From the cell containing the given text, extract its center point as [X, Y] coordinate. 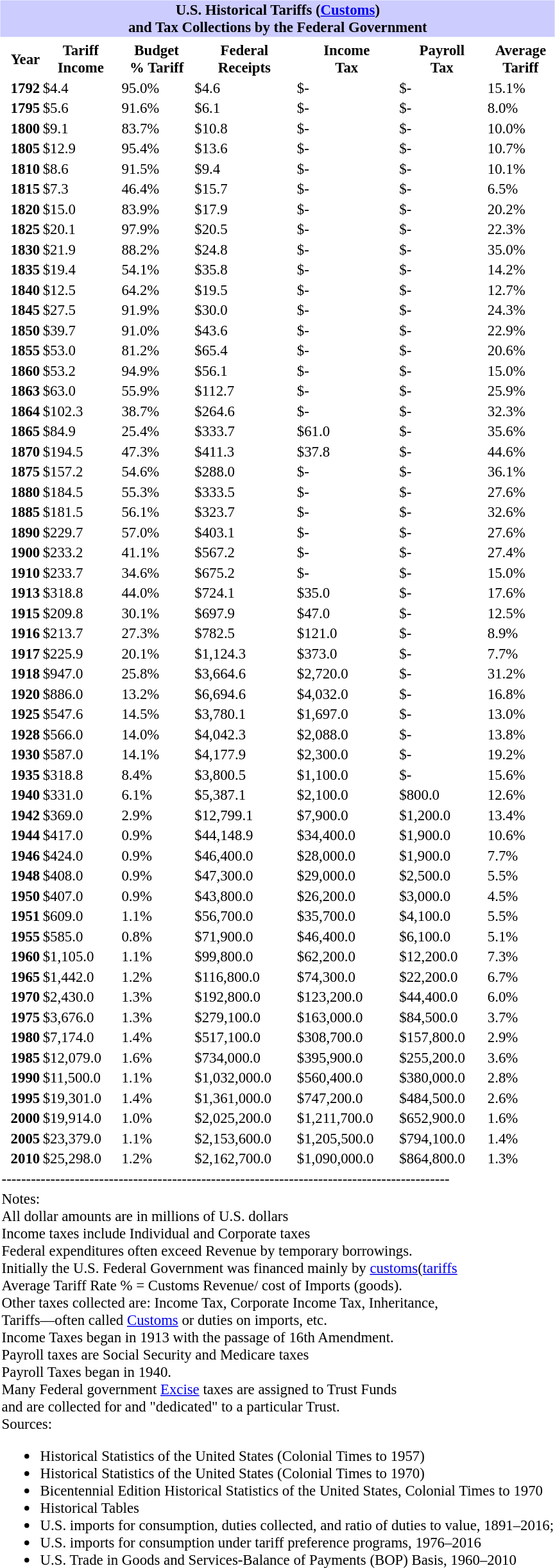
$116,800.0 [244, 977]
1845 [21, 310]
$26,200.0 [346, 896]
$1,090,000.0 [346, 1159]
$288.0 [244, 471]
$12.5 [81, 290]
$1,211,700.0 [346, 1118]
1860 [21, 371]
1940 [21, 795]
15.6% [520, 775]
$19,301.0 [81, 1098]
2005 [21, 1138]
32.6% [520, 512]
$800.0 [442, 795]
34.6% [157, 573]
$61.0 [346, 432]
1810 [21, 169]
1800 [21, 128]
95.0% [157, 88]
10.1% [520, 169]
3.6% [520, 1058]
1913 [21, 593]
$697.9 [244, 613]
1890 [21, 532]
$17.9 [244, 209]
$734,000.0 [244, 1058]
6.0% [520, 997]
12.6% [520, 795]
$22,200.0 [442, 977]
$408.0 [81, 875]
$9.4 [244, 169]
$209.8 [81, 613]
1918 [21, 674]
$560,400.0 [346, 1078]
U.S. Historical Tariffs (Customs)and Tax Collections by the Federal Government [277, 18]
1970 [21, 997]
$4,100.0 [442, 916]
$12,799.1 [244, 815]
91.6% [157, 108]
1875 [21, 471]
91.5% [157, 169]
38.7% [157, 411]
$99,800.0 [244, 956]
13.8% [520, 734]
83.7% [157, 128]
$3,800.5 [244, 775]
$123,200.0 [346, 997]
$7.3 [81, 189]
$380,000.0 [442, 1078]
$225.9 [81, 653]
$323.7 [244, 512]
1948 [21, 875]
$1,442.0 [81, 977]
1944 [21, 836]
$947.0 [81, 674]
13.4% [520, 815]
81.2% [157, 351]
$23,379.0 [81, 1138]
$1,032,000.0 [244, 1078]
10.7% [520, 148]
1965 [21, 977]
0.8% [157, 936]
7.3% [520, 956]
54.1% [157, 270]
14.5% [157, 714]
1917 [21, 653]
30.1% [157, 613]
10.6% [520, 836]
1820 [21, 209]
1864 [21, 411]
$25,298.0 [81, 1159]
22.3% [520, 229]
25.4% [157, 432]
$29,000.0 [346, 875]
$417.0 [81, 836]
$35.0 [346, 593]
$4.6 [244, 88]
56.1% [157, 512]
20.1% [157, 653]
27.3% [157, 633]
$652,900.0 [442, 1118]
2010 [21, 1159]
6.5% [520, 189]
1850 [21, 330]
1805 [21, 148]
$369.0 [81, 815]
1920 [21, 694]
$12.9 [81, 148]
12.5% [520, 613]
$9.1 [81, 128]
$56,700.0 [244, 916]
8.4% [157, 775]
20.2% [520, 209]
$6,100.0 [442, 936]
14.2% [520, 270]
$24.8 [244, 249]
88.2% [157, 249]
$63.0 [81, 391]
$333.7 [244, 432]
22.9% [520, 330]
$2,088.0 [346, 734]
$3,780.1 [244, 714]
16.8% [520, 694]
83.9% [157, 209]
$112.7 [244, 391]
6.1% [157, 795]
14.1% [157, 755]
$1,205,500.0 [346, 1138]
$566.0 [81, 734]
1985 [21, 1058]
$8.6 [81, 169]
$27.5 [81, 310]
$84,500.0 [442, 1017]
1951 [21, 916]
15.1% [520, 88]
$886.0 [81, 694]
$4.4 [81, 88]
1.0% [157, 1118]
$7,174.0 [81, 1037]
8.0% [520, 108]
27.4% [520, 552]
-------------------------------------------------------------------------------------------- [277, 1179]
46.4% [157, 189]
$157,800.0 [442, 1037]
1955 [21, 936]
$157.2 [81, 471]
$20.1 [81, 229]
8.9% [520, 633]
44.0% [157, 593]
1870 [21, 451]
1925 [21, 714]
$213.7 [81, 633]
1990 [21, 1078]
$3,664.6 [244, 674]
32.3% [520, 411]
$15.7 [244, 189]
41.1% [157, 552]
5.1% [520, 936]
$19.4 [81, 270]
$1,200.0 [442, 815]
25.8% [157, 674]
35.6% [520, 432]
1916 [21, 633]
$47.0 [346, 613]
$12,200.0 [442, 956]
$181.5 [81, 512]
17.6% [520, 593]
$62,200.0 [346, 956]
$331.0 [81, 795]
1942 [21, 815]
31.2% [520, 674]
$3,676.0 [81, 1017]
$1,124.3 [244, 653]
Payroll Tax [442, 59]
$65.4 [244, 351]
1946 [21, 856]
$7,900.0 [346, 815]
$609.0 [81, 916]
$4,042.3 [244, 734]
$12,079.0 [81, 1058]
1830 [21, 249]
$279,100.0 [244, 1017]
$13.6 [244, 148]
$35,700.0 [346, 916]
$794,100.0 [442, 1138]
2.6% [520, 1098]
$407.0 [81, 896]
$2,300.0 [346, 755]
94.9% [157, 371]
$19,914.0 [81, 1118]
$39.7 [81, 330]
57.0% [157, 532]
1835 [21, 270]
44.6% [520, 451]
$2,025,200.0 [244, 1118]
1863 [21, 391]
$15.0 [81, 209]
$2,500.0 [442, 875]
$747,200.0 [346, 1098]
$587.0 [81, 755]
$4,177.9 [244, 755]
$10.8 [244, 128]
6.7% [520, 977]
64.2% [157, 290]
Budget% Tariff [157, 59]
$44,400.0 [442, 997]
1915 [21, 613]
IncomeTax [346, 59]
$74,300.0 [346, 977]
1900 [21, 552]
$30.0 [244, 310]
$37.8 [346, 451]
$585.0 [81, 936]
1910 [21, 573]
$6.1 [244, 108]
$2,162,700.0 [244, 1159]
$411.3 [244, 451]
1950 [21, 896]
$19.5 [244, 290]
$333.5 [244, 492]
$43,800.0 [244, 896]
1935 [21, 775]
1825 [21, 229]
1980 [21, 1037]
95.4% [157, 148]
$53.0 [81, 351]
13.2% [157, 694]
$864,800.0 [442, 1159]
1792 [21, 88]
19.2% [520, 755]
$395,900.0 [346, 1058]
$34,400.0 [346, 836]
55.3% [157, 492]
$233.7 [81, 573]
$71,900.0 [244, 936]
$5.6 [81, 108]
AverageTariff [520, 59]
$194.5 [81, 451]
1975 [21, 1017]
1885 [21, 512]
12.7% [520, 290]
14.0% [157, 734]
$724.1 [244, 593]
20.6% [520, 351]
FederalReceipts [244, 59]
25.9% [520, 391]
$35.8 [244, 270]
$675.2 [244, 573]
$1,697.0 [346, 714]
$21.9 [81, 249]
$47,300.0 [244, 875]
1960 [21, 956]
$28,000.0 [346, 856]
$233.2 [81, 552]
2.8% [520, 1078]
$56.1 [244, 371]
97.9% [157, 229]
2000 [21, 1118]
24.3% [520, 310]
4.5% [520, 896]
1815 [21, 189]
91.0% [157, 330]
55.9% [157, 391]
10.0% [520, 128]
$403.1 [244, 532]
$255,200.0 [442, 1058]
$308,700.0 [346, 1037]
$44,148.9 [244, 836]
$229.7 [81, 532]
$2,430.0 [81, 997]
1880 [21, 492]
1840 [21, 290]
$264.6 [244, 411]
$3,000.0 [442, 896]
1928 [21, 734]
$517,100.0 [244, 1037]
$163,000.0 [346, 1017]
$1,100.0 [346, 775]
$6,694.6 [244, 694]
1795 [21, 108]
$4,032.0 [346, 694]
1930 [21, 755]
3.7% [520, 1017]
$192,800.0 [244, 997]
$2,720.0 [346, 674]
$20.5 [244, 229]
$547.6 [81, 714]
1855 [21, 351]
$43.6 [244, 330]
$1,361,000.0 [244, 1098]
$782.5 [244, 633]
$2,100.0 [346, 795]
$567.2 [244, 552]
91.9% [157, 310]
$1,105.0 [81, 956]
Year [21, 59]
$84.9 [81, 432]
$484,500.0 [442, 1098]
TariffIncome [81, 59]
$184.5 [81, 492]
13.0% [520, 714]
47.3% [157, 451]
$2,153,600.0 [244, 1138]
$5,387.1 [244, 795]
35.0% [520, 249]
$102.3 [81, 411]
54.6% [157, 471]
1995 [21, 1098]
36.1% [520, 471]
$373.0 [346, 653]
$53.2 [81, 371]
$11,500.0 [81, 1078]
$121.0 [346, 633]
$424.0 [81, 856]
1865 [21, 432]
